Determine the (x, y) coordinate at the center of the cell enclosing the given text.  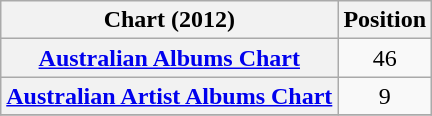
Chart (2012) (170, 20)
Position (385, 20)
Australian Albums Chart (170, 58)
Australian Artist Albums Chart (170, 96)
9 (385, 96)
46 (385, 58)
